Find where the given text appears and provide that cell's center as (x, y) coordinate. 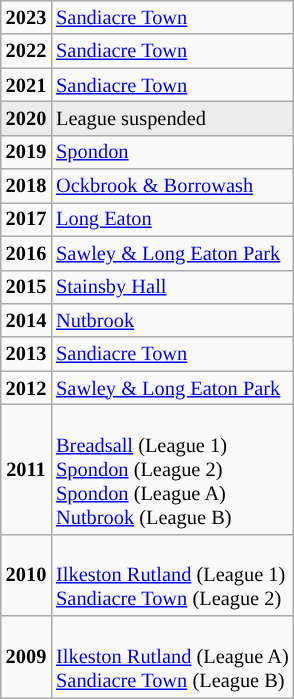
2023 (26, 17)
2010 (26, 575)
2019 (26, 152)
2009 (26, 657)
League suspended (172, 118)
Nutbrook (172, 320)
2011 (26, 469)
Ilkeston Rutland (League 1) Sandiacre Town (League 2) (172, 575)
Stainsby Hall (172, 287)
2013 (26, 354)
2018 (26, 186)
Ilkeston Rutland (League A) Sandiacre Town (League B) (172, 657)
Spondon (172, 152)
2017 (26, 219)
2016 (26, 253)
Breadsall (League 1) Spondon (League 2) Spondon (League A) Nutbrook (League B) (172, 469)
2012 (26, 388)
Ockbrook & Borrowash (172, 186)
2015 (26, 287)
Long Eaton (172, 219)
2021 (26, 85)
2022 (26, 51)
2020 (26, 118)
2014 (26, 320)
